Capture the cell that displays the provided text and extract its [x, y] central coordinate. 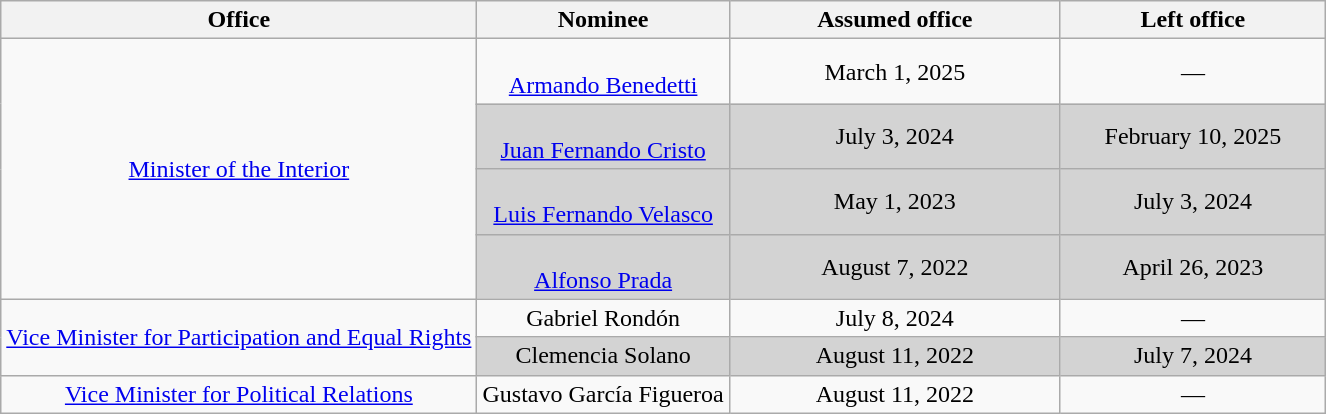
July 7, 2024 [1192, 356]
Gabriel Rondón [603, 318]
Luis Fernando Velasco [603, 202]
Assumed office [894, 20]
Vice Minister for Participation and Equal Rights [239, 337]
Nominee [603, 20]
February 10, 2025 [1192, 136]
Vice Minister for Political Relations [239, 394]
Left office [1192, 20]
August 7, 2022 [894, 266]
April 26, 2023 [1192, 266]
Clemencia Solano [603, 356]
Armando Benedetti [603, 72]
Gustavo García Figueroa [603, 394]
Minister of the Interior [239, 169]
Office [239, 20]
March 1, 2025 [894, 72]
July 8, 2024 [894, 318]
Alfonso Prada [603, 266]
Juan Fernando Cristo [603, 136]
May 1, 2023 [894, 202]
